Determine the (x, y) coordinate at the center of the cell enclosing the given text.  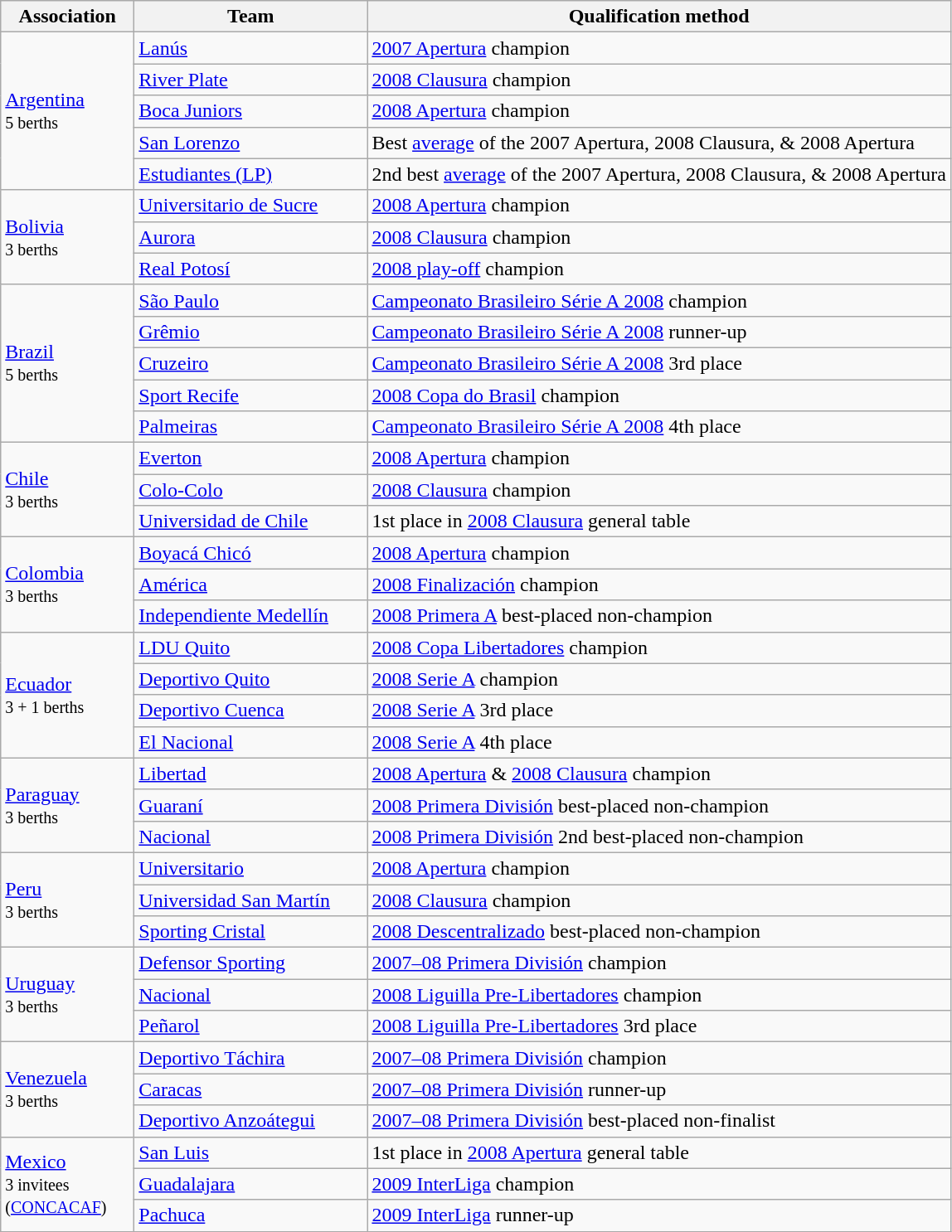
River Plate (250, 80)
Team (250, 17)
2008 Copa do Brasil champion (659, 395)
Sporting Cristal (250, 932)
Association (68, 17)
Aurora (250, 237)
2009 InterLiga runner-up (659, 1215)
Campeonato Brasileiro Série A 2008 3rd place (659, 363)
2008 Descentralizado best-placed non-champion (659, 932)
Qualification method (659, 17)
Paraguay3 berths (68, 805)
Universitario de Sucre (250, 206)
El Nacional (250, 742)
Cruzeiro (250, 363)
2008 Finalización champion (659, 584)
Brazil5 berths (68, 363)
Peru3 berths (68, 900)
2008 Primera A best-placed non-champion (659, 616)
Colombia3 berths (68, 584)
Venezuela3 berths (68, 1089)
Sport Recife (250, 395)
São Paulo (250, 300)
2008 Serie A 3rd place (659, 711)
2007–08 Primera División best-placed non-finalist (659, 1121)
Ecuador3 + 1 berths (68, 695)
Universitario (250, 868)
Chile3 berths (68, 490)
Boca Juniors (250, 111)
Peñarol (250, 1026)
2008 Liguilla Pre-Libertadores champion (659, 995)
América (250, 584)
Uruguay3 berths (68, 995)
Bolivia3 berths (68, 237)
Guaraní (250, 805)
Best average of the 2007 Apertura, 2008 Clausura, & 2008 Apertura (659, 143)
Deportivo Táchira (250, 1058)
San Lorenzo (250, 143)
2008 Serie A champion (659, 679)
Universidad San Martín (250, 900)
Mexico3 invitees (CONCACAF) (68, 1184)
Caracas (250, 1089)
Guadalajara (250, 1184)
2008 Primera División best-placed non-champion (659, 805)
Deportivo Anzoátegui (250, 1121)
2008 Serie A 4th place (659, 742)
Real Potosí (250, 269)
Universidad de Chile (250, 521)
Colo-Colo (250, 490)
Campeonato Brasileiro Série A 2008 champion (659, 300)
2008 Copa Libertadores champion (659, 648)
Independiente Medellín (250, 616)
Defensor Sporting (250, 963)
2008 Apertura & 2008 Clausura champion (659, 774)
Estudiantes (LP) (250, 174)
2009 InterLiga champion (659, 1184)
1st place in 2008 Apertura general table (659, 1152)
1st place in 2008 Clausura general table (659, 521)
2007 Apertura champion (659, 48)
Libertad (250, 774)
2nd best average of the 2007 Apertura, 2008 Clausura, & 2008 Apertura (659, 174)
2008 play-off champion (659, 269)
Palmeiras (250, 427)
Deportivo Quito (250, 679)
2008 Liguilla Pre-Libertadores 3rd place (659, 1026)
Pachuca (250, 1215)
Campeonato Brasileiro Série A 2008 4th place (659, 427)
Grêmio (250, 332)
2007–08 Primera División runner-up (659, 1089)
Argentina5 berths (68, 111)
Campeonato Brasileiro Série A 2008 runner-up (659, 332)
Lanús (250, 48)
Deportivo Cuenca (250, 711)
LDU Quito (250, 648)
Everton (250, 458)
Boyacá Chicó (250, 553)
2008 Primera División 2nd best-placed non-champion (659, 837)
San Luis (250, 1152)
